Detect which cell encompasses the target text, then output its [X, Y] center coordinate. 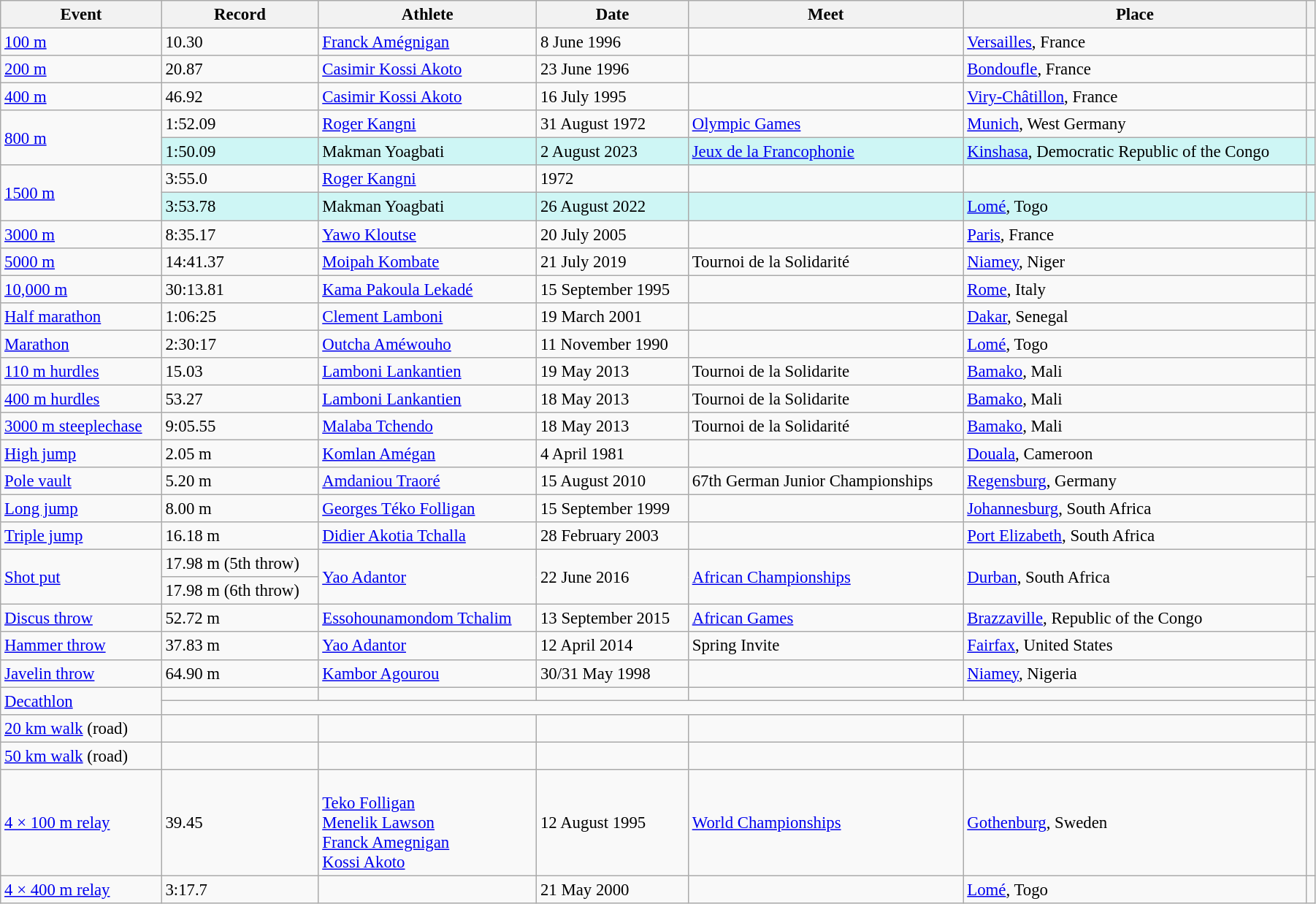
400 m hurdles [81, 399]
21 May 2000 [613, 889]
21 July 2019 [613, 261]
1:06:25 [240, 316]
Viry-Châtillon, France [1135, 97]
13 September 2015 [613, 618]
Teko FolliganMenelik LawsonFranck AmegniganKossi Akoto [428, 823]
Yawo Kloutse [428, 234]
8 June 1996 [613, 42]
Half marathon [81, 316]
Didier Akotia Tchalla [428, 536]
1:52.09 [240, 124]
Niamey, Nigeria [1135, 673]
15.03 [240, 372]
Marathon [81, 344]
23 June 1996 [613, 69]
World Championships [825, 823]
17.98 m (6th throw) [240, 591]
10,000 m [81, 289]
15 September 1999 [613, 509]
Kambor Agourou [428, 673]
5000 m [81, 261]
16 July 1995 [613, 97]
Olympic Games [825, 124]
46.92 [240, 97]
Munich, West Germany [1135, 124]
Discus throw [81, 618]
20.87 [240, 69]
12 April 2014 [613, 646]
Johannesburg, South Africa [1135, 509]
Paris, France [1135, 234]
Durban, South Africa [1135, 577]
High jump [81, 453]
Gothenburg, Sweden [1135, 823]
20 km walk (road) [81, 728]
1:50.09 [240, 152]
8:35.17 [240, 234]
26 August 2022 [613, 207]
28 February 2003 [613, 536]
Shot put [81, 577]
17.98 m (5th throw) [240, 564]
Long jump [81, 509]
Spring Invite [825, 646]
16.18 m [240, 536]
12 August 1995 [613, 823]
Decathlon [81, 701]
Bondoufle, France [1135, 69]
19 May 2013 [613, 372]
Pole vault [81, 481]
Outcha Améwouho [428, 344]
Record [240, 15]
37.83 m [240, 646]
African Games [825, 618]
Clement Lamboni [428, 316]
1972 [613, 179]
Rome, Italy [1135, 289]
3:17.7 [240, 889]
200 m [81, 69]
20 July 2005 [613, 234]
10.30 [240, 42]
Franck Amégnigan [428, 42]
Amdaniou Traoré [428, 481]
Date [613, 15]
64.90 m [240, 673]
Port Elizabeth, South Africa [1135, 536]
2:30:17 [240, 344]
Versailles, France [1135, 42]
67th German Junior Championships [825, 481]
800 m [81, 137]
Kama Pakoula Lekadé [428, 289]
22 June 2016 [613, 577]
100 m [81, 42]
Javelin throw [81, 673]
8.00 m [240, 509]
Regensburg, Germany [1135, 481]
Brazzaville, Republic of the Congo [1135, 618]
4 April 1981 [613, 453]
50 km walk (road) [81, 756]
15 August 2010 [613, 481]
4 × 400 m relay [81, 889]
53.27 [240, 399]
52.72 m [240, 618]
2.05 m [240, 453]
3:55.0 [240, 179]
30/31 May 1998 [613, 673]
Athlete [428, 15]
Dakar, Senegal [1135, 316]
Hammer throw [81, 646]
Georges Téko Folligan [428, 509]
3000 m [81, 234]
31 August 1972 [613, 124]
39.45 [240, 823]
Meet [825, 15]
Kinshasa, Democratic Republic of the Congo [1135, 152]
Event [81, 15]
Moipah Kombate [428, 261]
Fairfax, United States [1135, 646]
3:53.78 [240, 207]
19 March 2001 [613, 316]
Komlan Amégan [428, 453]
Place [1135, 15]
Malaba Tchendo [428, 426]
4 × 100 m relay [81, 823]
Jeux de la Francophonie [825, 152]
3000 m steeplechase [81, 426]
Essohounamondom Tchalim [428, 618]
14:41.37 [240, 261]
Douala, Cameroon [1135, 453]
9:05.55 [240, 426]
15 September 1995 [613, 289]
30:13.81 [240, 289]
400 m [81, 97]
1500 m [81, 193]
11 November 1990 [613, 344]
Triple jump [81, 536]
African Championships [825, 577]
5.20 m [240, 481]
Niamey, Niger [1135, 261]
2 August 2023 [613, 152]
110 m hurdles [81, 372]
